Determine the (x, y) coordinate at the center of the cell enclosing the given text.  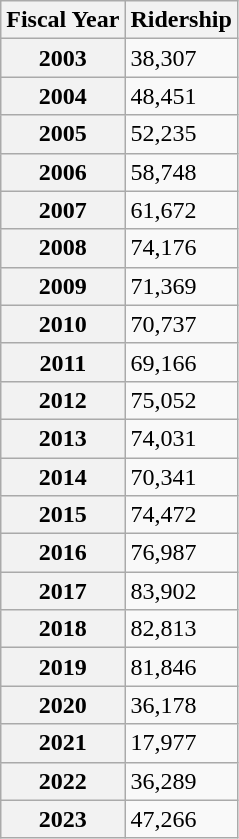
74,472 (181, 515)
82,813 (181, 629)
2012 (63, 400)
70,737 (181, 324)
2023 (63, 819)
2003 (63, 58)
2022 (63, 781)
38,307 (181, 58)
74,031 (181, 438)
36,178 (181, 705)
74,176 (181, 248)
2014 (63, 477)
70,341 (181, 477)
2015 (63, 515)
Fiscal Year (63, 20)
58,748 (181, 172)
2010 (63, 324)
2021 (63, 743)
2016 (63, 553)
2017 (63, 591)
2013 (63, 438)
81,846 (181, 667)
17,977 (181, 743)
Ridership (181, 20)
2006 (63, 172)
69,166 (181, 362)
36,289 (181, 781)
2005 (63, 134)
2007 (63, 210)
52,235 (181, 134)
83,902 (181, 591)
61,672 (181, 210)
2018 (63, 629)
2008 (63, 248)
71,369 (181, 286)
2011 (63, 362)
2009 (63, 286)
2019 (63, 667)
47,266 (181, 819)
2020 (63, 705)
76,987 (181, 553)
75,052 (181, 400)
2004 (63, 96)
48,451 (181, 96)
